For the text-containing cell, return its midpoint in (X, Y) coordinate format. 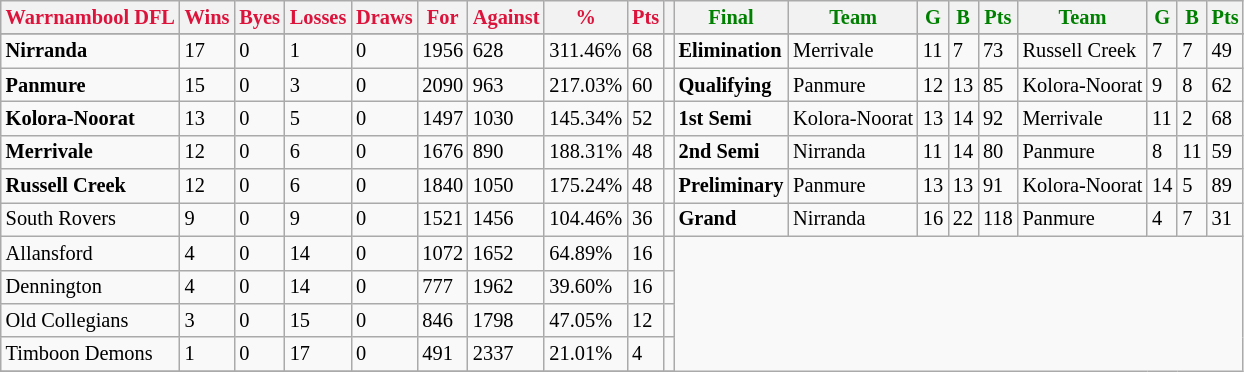
73 (998, 51)
Dennington (90, 287)
For (442, 17)
Wins (208, 17)
South Rovers (90, 219)
64.89% (586, 253)
491 (442, 354)
846 (442, 320)
Allansford (90, 253)
175.24% (586, 186)
89 (1226, 186)
1652 (506, 253)
2nd Semi (732, 152)
36 (646, 219)
311.46% (586, 51)
Byes (259, 17)
145.34% (586, 118)
Qualifying (732, 85)
188.31% (586, 152)
217.03% (586, 85)
Warrnambool DFL (90, 17)
1962 (506, 287)
47.05% (586, 320)
39.60% (586, 287)
Final (732, 17)
104.46% (586, 219)
1676 (442, 152)
62 (1226, 85)
% (586, 17)
59 (1226, 152)
Draws (384, 17)
Old Collegians (90, 320)
60 (646, 85)
1840 (442, 186)
Timboon Demons (90, 354)
1st Semi (732, 118)
1798 (506, 320)
80 (998, 152)
49 (1226, 51)
Preliminary (732, 186)
22 (963, 219)
777 (442, 287)
85 (998, 85)
118 (998, 219)
1497 (442, 118)
31 (1226, 219)
Elimination (732, 51)
1521 (442, 219)
2337 (506, 354)
52 (646, 118)
1072 (442, 253)
1456 (506, 219)
21.01% (586, 354)
92 (998, 118)
2 (1192, 118)
Grand (732, 219)
890 (506, 152)
91 (998, 186)
1956 (442, 51)
Losses (318, 17)
2090 (442, 85)
Against (506, 17)
1050 (506, 186)
1030 (506, 118)
963 (506, 85)
628 (506, 51)
